Pinpoint the cell where the given text exists, returning its [x, y] midpoint coordinate. 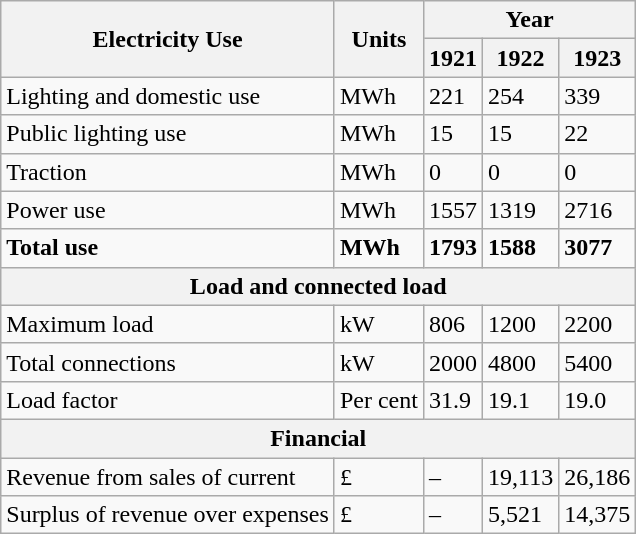
22 [598, 134]
Electricity Use [168, 39]
1922 [520, 58]
1319 [520, 210]
5,521 [520, 515]
2000 [452, 362]
806 [452, 324]
1557 [452, 210]
1588 [520, 248]
3077 [598, 248]
221 [452, 96]
26,186 [598, 477]
Power use [168, 210]
Per cent [378, 400]
31.9 [452, 400]
Public lighting use [168, 134]
1793 [452, 248]
Total connections [168, 362]
Units [378, 39]
Surplus of revenue over expenses [168, 515]
Revenue from sales of current [168, 477]
Maximum load [168, 324]
1921 [452, 58]
254 [520, 96]
Traction [168, 172]
4800 [520, 362]
2716 [598, 210]
1923 [598, 58]
1200 [520, 324]
5400 [598, 362]
19,113 [520, 477]
Load and connected load [318, 286]
19.1 [520, 400]
Load factor [168, 400]
339 [598, 96]
Financial [318, 438]
Lighting and domestic use [168, 96]
Total use [168, 248]
19.0 [598, 400]
14,375 [598, 515]
2200 [598, 324]
Year [529, 20]
